Extract the (X, Y) coordinate from the center of the cell holding the provided text.  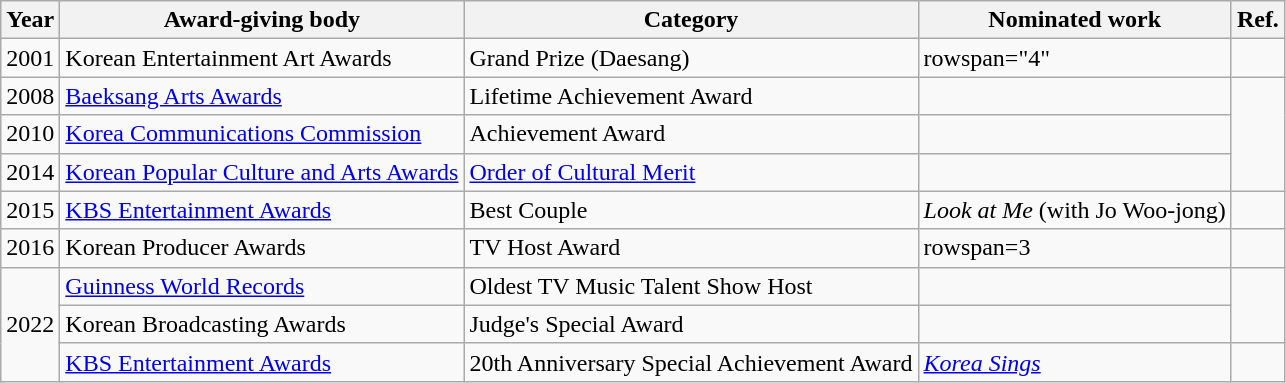
Korea Sings (1074, 362)
Look at Me (with Jo Woo-jong) (1074, 210)
2010 (30, 134)
2015 (30, 210)
Oldest TV Music Talent Show Host (691, 286)
Lifetime Achievement Award (691, 96)
Year (30, 20)
Korean Popular Culture and Arts Awards (262, 172)
Guinness World Records (262, 286)
2001 (30, 58)
2014 (30, 172)
20th Anniversary Special Achievement Award (691, 362)
Nominated work (1074, 20)
Order of Cultural Merit (691, 172)
Award-giving body (262, 20)
Achievement Award (691, 134)
Grand Prize (Daesang) (691, 58)
Baeksang Arts Awards (262, 96)
Category (691, 20)
2016 (30, 248)
rowspan="4" (1074, 58)
2008 (30, 96)
Korea Communications Commission (262, 134)
TV Host Award (691, 248)
Ref. (1258, 20)
Korean Producer Awards (262, 248)
rowspan=3 (1074, 248)
Korean Entertainment Art Awards (262, 58)
Judge's Special Award (691, 324)
Korean Broadcasting Awards (262, 324)
Best Couple (691, 210)
2022 (30, 324)
